Pinpoint the cell where the given text exists, returning its (X, Y) midpoint coordinate. 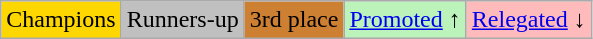
Runners-up (182, 20)
Relegated ↓ (528, 20)
Promoted ↑ (405, 20)
3rd place (294, 20)
Champions (61, 20)
